Capture the cell that displays the provided text and extract its [x, y] central coordinate. 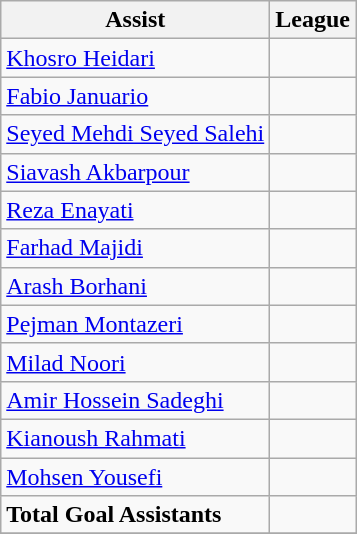
Kianoush Rahmati [136, 438]
Amir Hossein Sadeghi [136, 400]
Arash Borhani [136, 286]
Mohsen Yousefi [136, 477]
Farhad Majidi [136, 248]
Reza Enayati [136, 210]
Seyed Mehdi Seyed Salehi [136, 134]
Siavash Akbarpour [136, 172]
Pejman Montazeri [136, 324]
Assist [136, 20]
League [313, 20]
Milad Noori [136, 362]
Total Goal Assistants [136, 515]
Fabio Januario [136, 96]
Khosro Heidari [136, 58]
